Scan for the cell matching the given text and deliver its [x, y] coordinate at center. 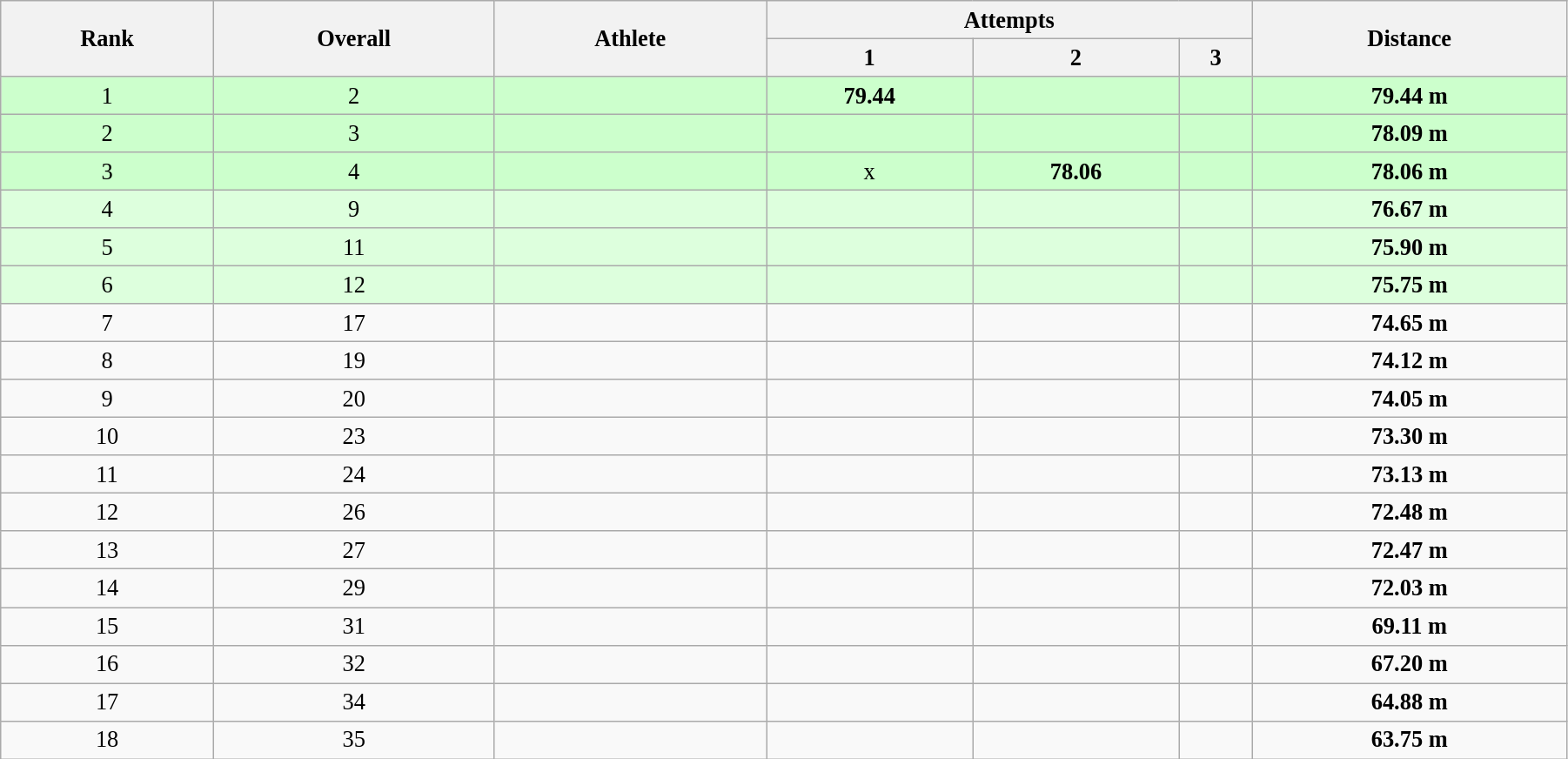
6 [108, 285]
13 [108, 550]
79.44 m [1410, 95]
74.05 m [1410, 399]
63.75 m [1410, 740]
34 [353, 702]
27 [353, 550]
75.90 m [1410, 247]
15 [108, 626]
24 [353, 474]
14 [108, 588]
Attempts [1009, 19]
23 [353, 436]
16 [108, 664]
67.20 m [1410, 664]
78.06 [1075, 171]
Athlete [630, 38]
74.12 m [1410, 360]
79.44 [870, 95]
72.48 m [1410, 512]
18 [108, 740]
78.09 m [1410, 133]
8 [108, 360]
31 [353, 626]
x [870, 171]
35 [353, 740]
72.47 m [1410, 550]
72.03 m [1410, 588]
76.67 m [1410, 209]
Overall [353, 38]
20 [353, 399]
Distance [1410, 38]
5 [108, 247]
73.30 m [1410, 436]
74.65 m [1410, 323]
19 [353, 360]
69.11 m [1410, 626]
32 [353, 664]
29 [353, 588]
75.75 m [1410, 285]
7 [108, 323]
78.06 m [1410, 171]
Rank [108, 38]
26 [353, 512]
64.88 m [1410, 702]
10 [108, 436]
73.13 m [1410, 474]
